Extract the [X, Y] coordinate from the center of the cell holding the provided text.  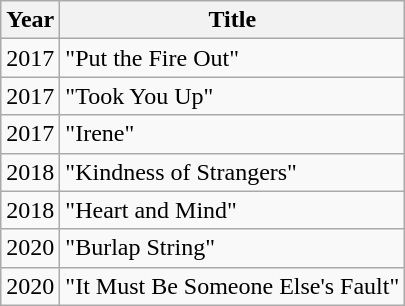
"Burlap String" [232, 248]
"Heart and Mind" [232, 210]
Year [30, 20]
"Kindness of Strangers" [232, 172]
"Irene" [232, 134]
"It Must Be Someone Else's Fault" [232, 286]
"Took You Up" [232, 96]
"Put the Fire Out" [232, 58]
Title [232, 20]
